Pinpoint the cell where the given text exists, returning its [x, y] midpoint coordinate. 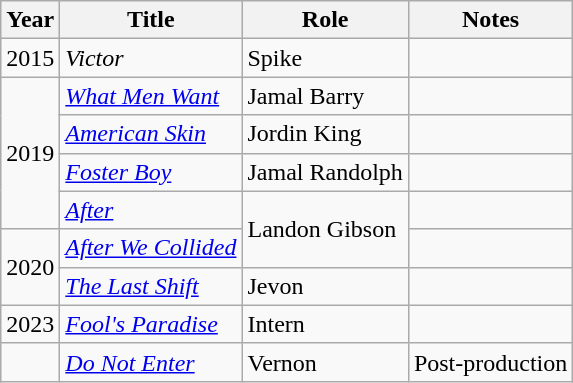
Jevon [325, 286]
Do Not Enter [151, 362]
Foster Boy [151, 172]
After [151, 210]
2020 [30, 267]
2015 [30, 58]
2019 [30, 153]
Intern [325, 324]
Vernon [325, 362]
The Last Shift [151, 286]
Year [30, 20]
Victor [151, 58]
Spike [325, 58]
Jordin King [325, 134]
Post-production [490, 362]
2023 [30, 324]
American Skin [151, 134]
What Men Want [151, 96]
Landon Gibson [325, 229]
Title [151, 20]
Jamal Randolph [325, 172]
Jamal Barry [325, 96]
Notes [490, 20]
Role [325, 20]
Fool's Paradise [151, 324]
After We Collided [151, 248]
